Provide the (X, Y) coordinate of the cell's center where the given text is located.  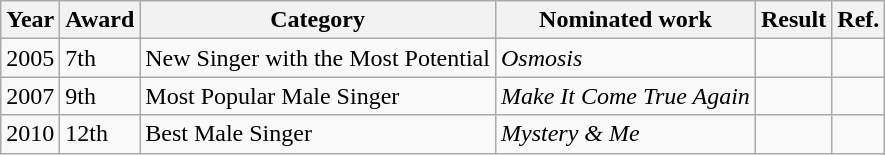
2005 (30, 58)
Most Popular Male Singer (318, 96)
Ref. (858, 20)
2010 (30, 134)
Category (318, 20)
New Singer with the Most Potential (318, 58)
Mystery & Me (625, 134)
7th (100, 58)
Osmosis (625, 58)
Year (30, 20)
12th (100, 134)
Best Male Singer (318, 134)
2007 (30, 96)
Nominated work (625, 20)
9th (100, 96)
Make It Come True Again (625, 96)
Result (793, 20)
Award (100, 20)
